Search for the cell housing the specified text and yield its (X, Y) center coordinate. 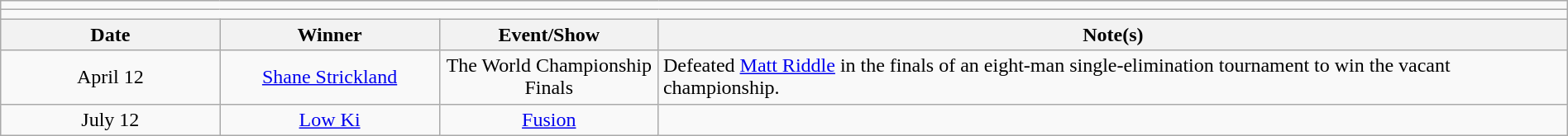
Note(s) (1113, 35)
Low Ki (329, 120)
Fusion (549, 120)
Shane Strickland (329, 77)
Defeated Matt Riddle in the finals of an eight-man single-elimination tournament to win the vacant championship. (1113, 77)
April 12 (111, 77)
Winner (329, 35)
Date (111, 35)
July 12 (111, 120)
The World Championship Finals (549, 77)
Event/Show (549, 35)
